Return (x, y) of the center of cell containing provided text 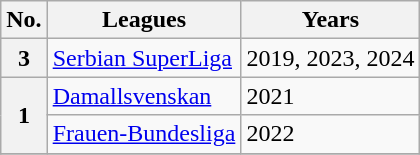
Serbian SuperLiga (144, 58)
No. (24, 20)
Frauen-Bundesliga (144, 134)
3 (24, 58)
Damallsvenskan (144, 96)
2019, 2023, 2024 (330, 58)
1 (24, 115)
Leagues (144, 20)
2022 (330, 134)
2021 (330, 96)
Years (330, 20)
